Output the [x, y] coordinate of the center of the cell containing the given text.  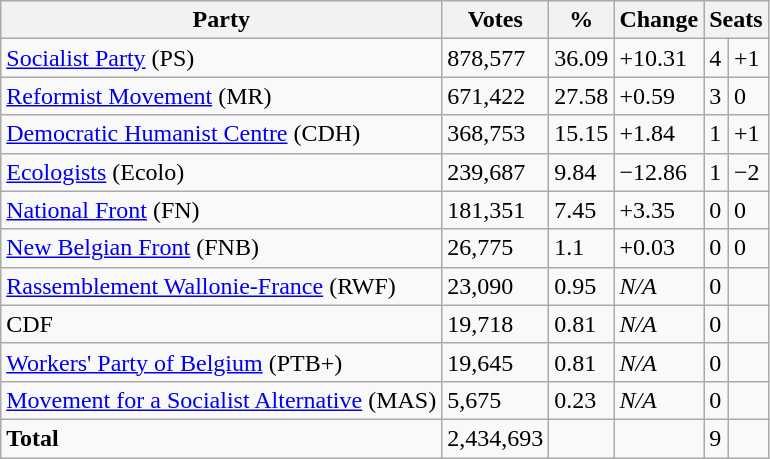
0.23 [582, 400]
Rassemblement Wallonie-France (RWF) [222, 286]
181,351 [496, 210]
19,718 [496, 324]
Change [659, 20]
3 [716, 96]
9.84 [582, 172]
National Front (FN) [222, 210]
Total [222, 438]
Workers' Party of Belgium (PTB+) [222, 362]
2,434,693 [496, 438]
+0.59 [659, 96]
CDF [222, 324]
239,687 [496, 172]
New Belgian Front (FNB) [222, 248]
0.95 [582, 286]
+10.31 [659, 58]
Ecologists (Ecolo) [222, 172]
Votes [496, 20]
19,645 [496, 362]
9 [716, 438]
Democratic Humanist Centre (CDH) [222, 134]
4 [716, 58]
Reformist Movement (MR) [222, 96]
Movement for a Socialist Alternative (MAS) [222, 400]
15.15 [582, 134]
27.58 [582, 96]
+1.84 [659, 134]
7.45 [582, 210]
−2 [749, 172]
Socialist Party (PS) [222, 58]
Seats [736, 20]
878,577 [496, 58]
671,422 [496, 96]
5,675 [496, 400]
23,090 [496, 286]
−12.86 [659, 172]
% [582, 20]
368,753 [496, 134]
Party [222, 20]
1.1 [582, 248]
26,775 [496, 248]
+3.35 [659, 210]
+0.03 [659, 248]
36.09 [582, 58]
